Capture the cell that displays the provided text and extract its [x, y] central coordinate. 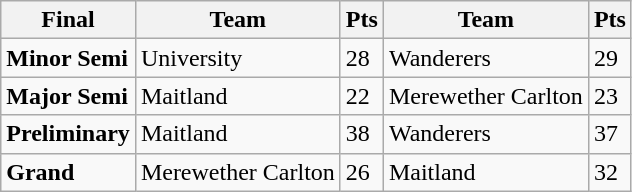
29 [610, 58]
38 [362, 134]
37 [610, 134]
28 [362, 58]
Major Semi [68, 96]
Preliminary [68, 134]
32 [610, 172]
Minor Semi [68, 58]
23 [610, 96]
Grand [68, 172]
22 [362, 96]
26 [362, 172]
University [238, 58]
Final [68, 20]
